Locate the cell with the specified text and output its [X, Y] center coordinate. 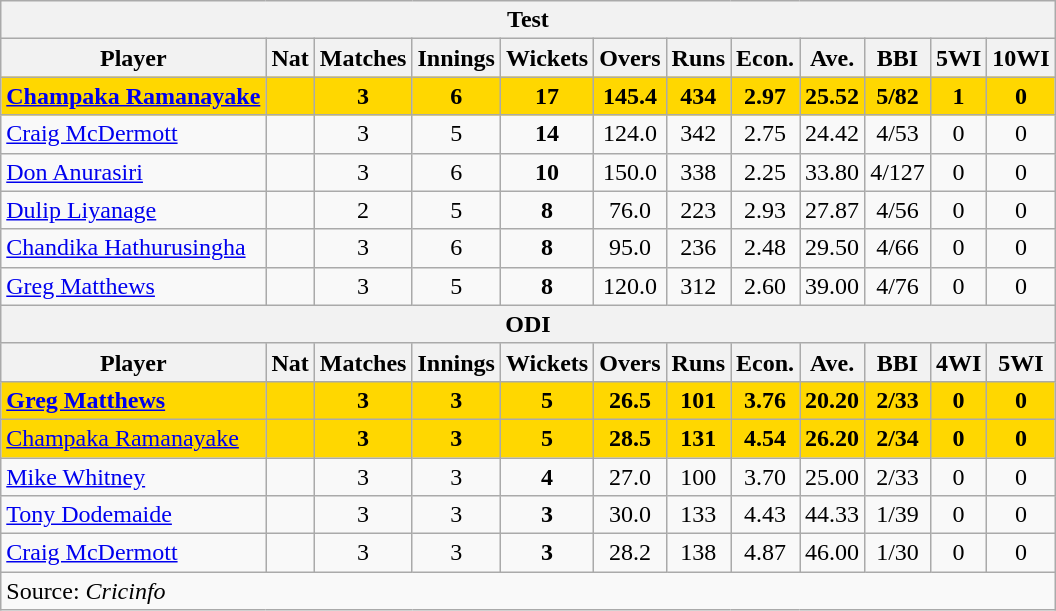
10WI [1021, 58]
2.93 [764, 210]
2.97 [764, 96]
44.33 [832, 515]
39.00 [832, 286]
3.76 [764, 400]
25.00 [832, 477]
24.42 [832, 134]
434 [698, 96]
236 [698, 248]
1/39 [898, 515]
145.4 [630, 96]
124.0 [630, 134]
2.75 [764, 134]
17 [546, 96]
100 [698, 477]
4/53 [898, 134]
1/30 [898, 553]
2.48 [764, 248]
138 [698, 553]
4.87 [764, 553]
28.5 [630, 438]
2/34 [898, 438]
26.5 [630, 400]
76.0 [630, 210]
338 [698, 172]
131 [698, 438]
27.0 [630, 477]
4.43 [764, 515]
4/127 [898, 172]
14 [546, 134]
120.0 [630, 286]
Chandika Hathurusingha [134, 248]
2.25 [764, 172]
312 [698, 286]
1 [958, 96]
Mike Whitney [134, 477]
Dulip Liyanage [134, 210]
Don Anurasiri [134, 172]
29.50 [832, 248]
95.0 [630, 248]
Test [528, 20]
4/66 [898, 248]
20.20 [832, 400]
150.0 [630, 172]
101 [698, 400]
33.80 [832, 172]
342 [698, 134]
2.60 [764, 286]
3.70 [764, 477]
27.87 [832, 210]
5/82 [898, 96]
2 [363, 210]
25.52 [832, 96]
28.2 [630, 553]
Source: Cricinfo [528, 591]
46.00 [832, 553]
133 [698, 515]
Tony Dodemaide [134, 515]
30.0 [630, 515]
4/56 [898, 210]
ODI [528, 324]
223 [698, 210]
4WI [958, 362]
10 [546, 172]
4.54 [764, 438]
4 [546, 477]
4/76 [898, 286]
26.20 [832, 438]
